Detect which cell encompasses the target text, then output its (x, y) center coordinate. 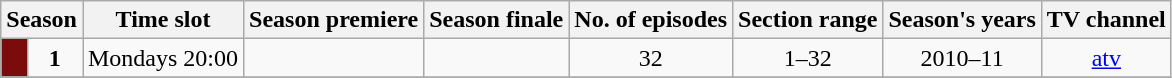
1 (54, 58)
Mondays 20:00 (162, 58)
Season's years (962, 20)
Season finale (496, 20)
2010–11 (962, 58)
Section range (808, 20)
1–32 (808, 58)
32 (651, 58)
Time slot (162, 20)
Season (42, 20)
Season premiere (334, 20)
No. of episodes (651, 20)
atv (1106, 58)
TV channel (1106, 20)
